Provide the [x, y] coordinate of the cell's center where the given text is located.  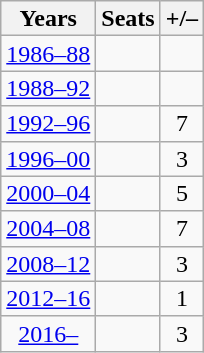
2016– [48, 334]
2012–16 [48, 298]
2004–08 [48, 228]
1 [182, 298]
2000–04 [48, 194]
+/– [182, 18]
5 [182, 194]
1988–92 [48, 88]
1986–88 [48, 54]
1996–00 [48, 158]
Years [48, 18]
1992–96 [48, 124]
2008–12 [48, 264]
Seats [128, 18]
